Determine the (X, Y) coordinate at the center of the cell enclosing the given text.  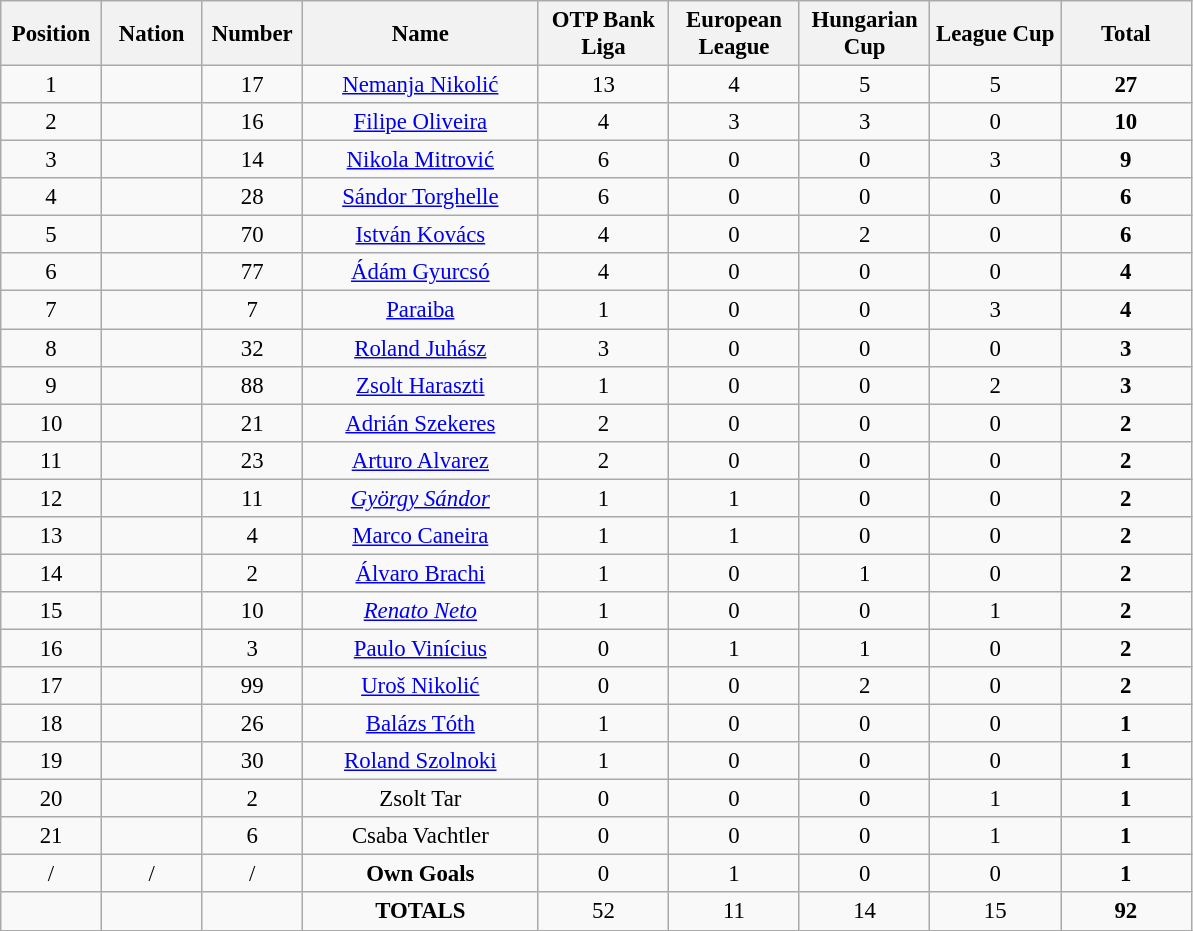
Nation (152, 34)
12 (52, 498)
TOTALS (421, 912)
18 (52, 724)
32 (252, 348)
Marco Caneira (421, 536)
8 (52, 348)
István Kovács (421, 235)
20 (52, 799)
Paulo Vinícius (421, 648)
Hungarian Cup (864, 34)
European League (734, 34)
Uroš Nikolić (421, 686)
Roland Juhász (421, 348)
Number (252, 34)
Zsolt Haraszti (421, 385)
OTP Bank Liga (604, 34)
Name (421, 34)
92 (1126, 912)
Ádám Gyurcsó (421, 273)
Total (1126, 34)
Position (52, 34)
Renato Neto (421, 611)
League Cup (996, 34)
27 (1126, 85)
Adrián Szekeres (421, 423)
52 (604, 912)
26 (252, 724)
Álvaro Brachi (421, 573)
Own Goals (421, 874)
99 (252, 686)
Nemanja Nikolić (421, 85)
23 (252, 460)
Nikola Mitrović (421, 160)
Arturo Alvarez (421, 460)
Paraiba (421, 310)
Csaba Vachtler (421, 836)
Sándor Torghelle (421, 197)
30 (252, 761)
70 (252, 235)
Roland Szolnoki (421, 761)
28 (252, 197)
Balázs Tóth (421, 724)
Zsolt Tar (421, 799)
88 (252, 385)
77 (252, 273)
Filipe Oliveira (421, 122)
György Sándor (421, 498)
19 (52, 761)
